Search for the cell housing the specified text and yield its [X, Y] center coordinate. 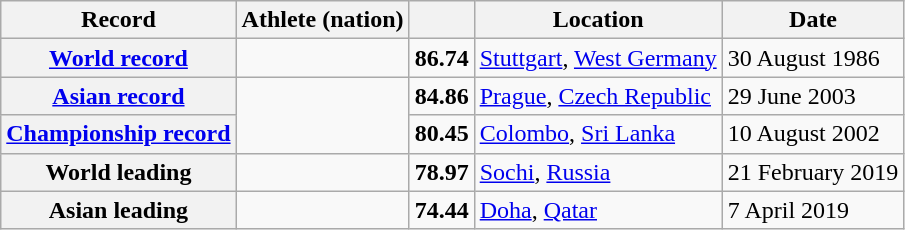
Sochi, Russia [598, 172]
80.45 [442, 134]
Date [813, 20]
29 June 2003 [813, 96]
Colombo, Sri Lanka [598, 134]
7 April 2019 [813, 210]
Asian record [118, 96]
21 February 2019 [813, 172]
Asian leading [118, 210]
Record [118, 20]
10 August 2002 [813, 134]
74.44 [442, 210]
86.74 [442, 58]
World leading [118, 172]
30 August 1986 [813, 58]
Prague, Czech Republic [598, 96]
Championship record [118, 134]
Location [598, 20]
Athlete (nation) [322, 20]
Stuttgart, West Germany [598, 58]
Doha, Qatar [598, 210]
84.86 [442, 96]
World record [118, 58]
78.97 [442, 172]
